From the cell containing the given text, extract its center point as [x, y] coordinate. 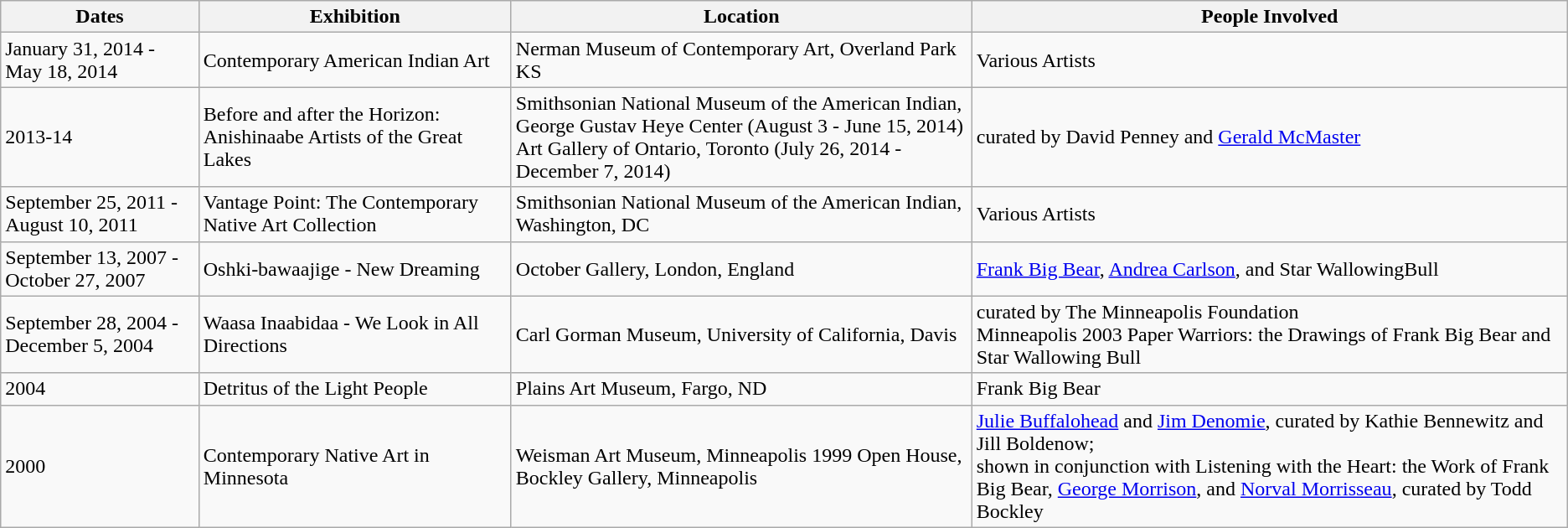
Before and after the Horizon: Anishinaabe Artists of the Great Lakes [355, 137]
September 25, 2011 - August 10, 2011 [101, 215]
Plains Art Museum, Fargo, ND [741, 389]
Oshki-bawaajige - New Dreaming [355, 268]
2004 [101, 389]
curated by The Minneapolis FoundationMinneapolis 2003 Paper Warriors: the Drawings of Frank Big Bear and Star Wallowing Bull [1270, 334]
Smithsonian National Museum of the American Indian, Washington, DC [741, 215]
Frank Big Bear, Andrea Carlson, and Star WallowingBull [1270, 268]
Location [741, 17]
October Gallery, London, England [741, 268]
People Involved [1270, 17]
2000 [101, 466]
September 13, 2007 - October 27, 2007 [101, 268]
Carl Gorman Museum, University of California, Davis [741, 334]
January 31, 2014 - May 18, 2014 [101, 60]
Vantage Point: The Contemporary Native Art Collection [355, 215]
Detritus of the Light People [355, 389]
Exhibition [355, 17]
Weisman Art Museum, Minneapolis 1999 Open House, Bockley Gallery, Minneapolis [741, 466]
Waasa Inaabidaa - We Look in All Directions [355, 334]
Nerman Museum of Contemporary Art, Overland Park KS [741, 60]
Contemporary Native Art in Minnesota [355, 466]
2013-14 [101, 137]
September 28, 2004 - December 5, 2004 [101, 334]
Contemporary American Indian Art [355, 60]
curated by David Penney and Gerald McMaster [1270, 137]
Dates [101, 17]
Frank Big Bear [1270, 389]
